Extract the [x, y] coordinate from the center of the cell holding the provided text.  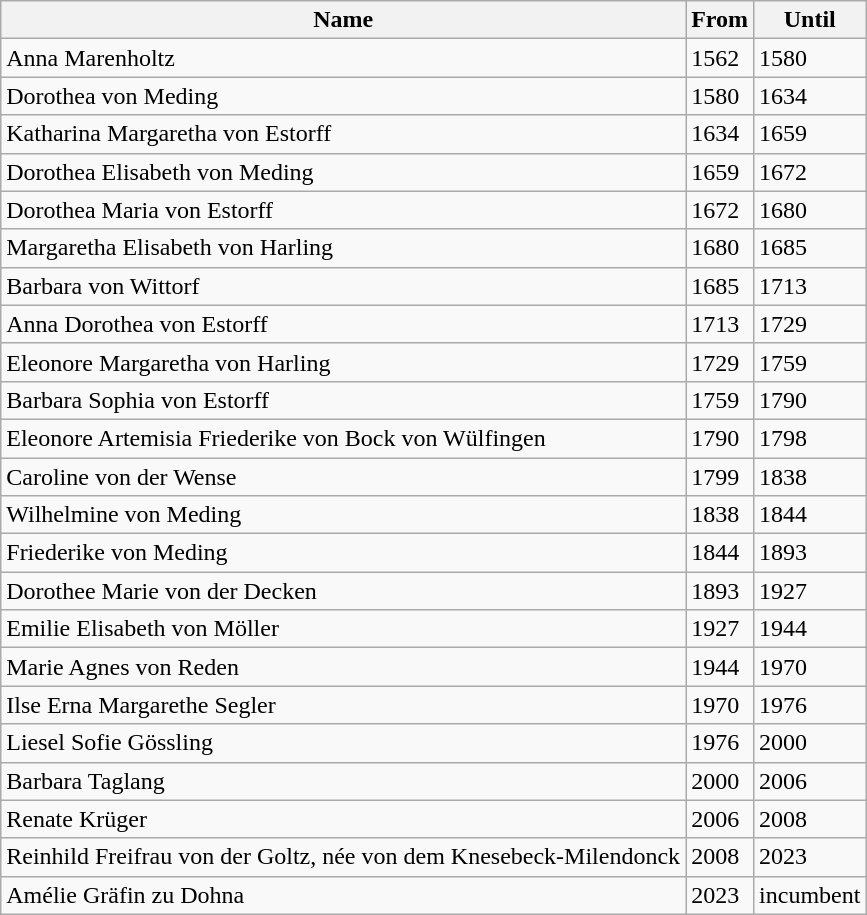
1798 [810, 438]
Marie Agnes von Reden [344, 667]
Barbara von Wittorf [344, 286]
1799 [720, 477]
Anna Marenholtz [344, 58]
Friederike von Meding [344, 553]
Barbara Taglang [344, 781]
Barbara Sophia von Estorff [344, 400]
Name [344, 20]
Eleonore Artemisia Friederike von Bock von Wülfingen [344, 438]
Until [810, 20]
Renate Krüger [344, 819]
Katharina Margaretha von Estorff [344, 134]
Dorothea Elisabeth von Meding [344, 172]
Dorothee Marie von der Decken [344, 591]
incumbent [810, 895]
Margaretha Elisabeth von Harling [344, 248]
Reinhild Freifrau von der Goltz, née von dem Knesebeck-Milendonck [344, 857]
Dorothea von Meding [344, 96]
Eleonore Margaretha von Harling [344, 362]
From [720, 20]
Dorothea Maria von Estorff [344, 210]
Amélie Gräfin zu Dohna [344, 895]
Wilhelmine von Meding [344, 515]
1562 [720, 58]
Emilie Elisabeth von Möller [344, 629]
Anna Dorothea von Estorff [344, 324]
Ilse Erna Margarethe Segler [344, 705]
Caroline von der Wense [344, 477]
Liesel Sofie Gössling [344, 743]
